Provide the [X, Y] coordinate of the cell's center where the given text is located.  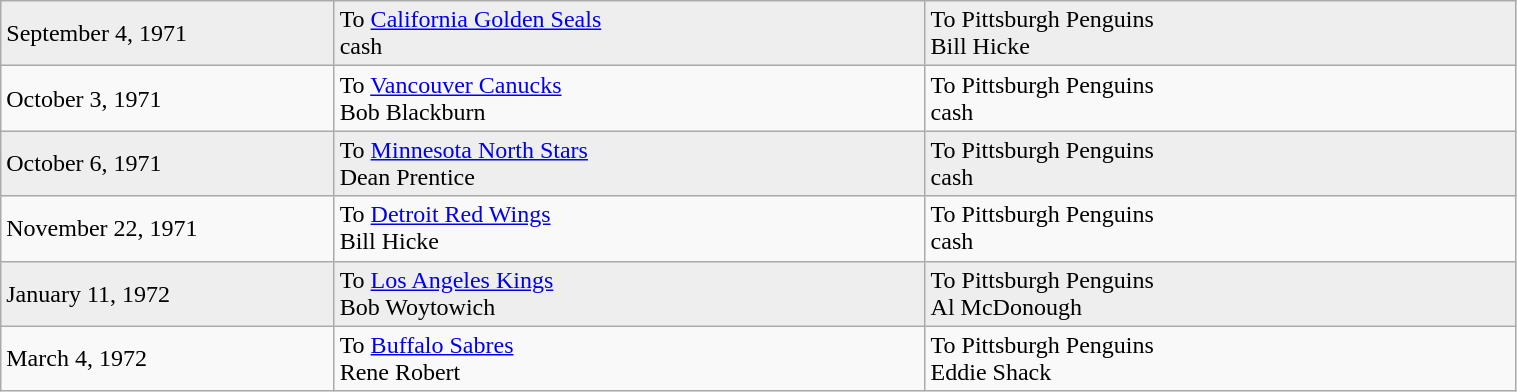
January 11, 1972 [168, 294]
To California Golden Sealscash [630, 34]
To Pittsburgh PenguinsBill Hicke [1220, 34]
To Vancouver CanucksBob Blackburn [630, 98]
To Los Angeles KingsBob Woytowich [630, 294]
October 3, 1971 [168, 98]
To Minnesota North StarsDean Prentice [630, 164]
To Detroit Red WingsBill Hicke [630, 228]
November 22, 1971 [168, 228]
To Pittsburgh PenguinsAl McDonough [1220, 294]
March 4, 1972 [168, 358]
To Pittsburgh PenguinsEddie Shack [1220, 358]
October 6, 1971 [168, 164]
September 4, 1971 [168, 34]
To Buffalo SabresRene Robert [630, 358]
